Search for the cell housing the specified text and yield its (X, Y) center coordinate. 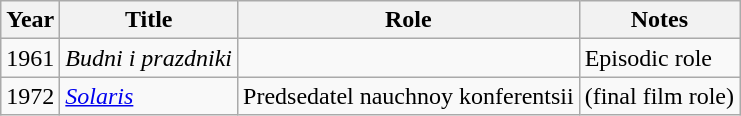
Notes (659, 20)
1972 (30, 96)
Title (149, 20)
Year (30, 20)
1961 (30, 58)
Predsedatel nauchnoy konferentsii (409, 96)
Role (409, 20)
Episodic role (659, 58)
Solaris (149, 96)
(final film role) (659, 96)
Budni i prazdniki (149, 58)
